Output the [X, Y] coordinate of the center of the cell containing the given text.  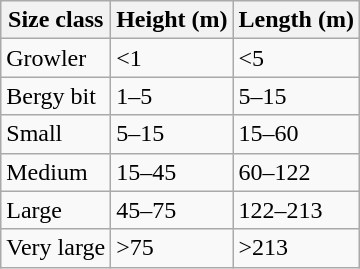
15–45 [172, 172]
Large [56, 210]
60–122 [296, 172]
<5 [296, 58]
Growler [56, 58]
Height (m) [172, 20]
>213 [296, 248]
Bergy bit [56, 96]
1–5 [172, 96]
Medium [56, 172]
<1 [172, 58]
Length (m) [296, 20]
45–75 [172, 210]
122–213 [296, 210]
Size class [56, 20]
Small [56, 134]
15–60 [296, 134]
Very large [56, 248]
>75 [172, 248]
